Return the [x, y] coordinate for the center point of the cell that contains the specified text.  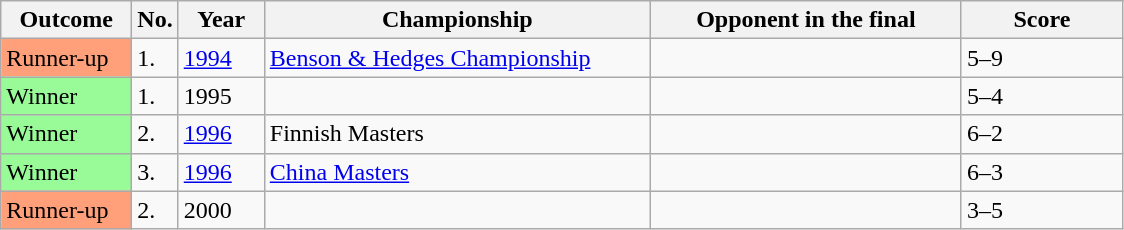
2000 [221, 210]
Outcome [66, 20]
5–4 [1042, 96]
Benson & Hedges Championship [457, 58]
No. [155, 20]
3. [155, 172]
6–3 [1042, 172]
Year [221, 20]
5–9 [1042, 58]
1995 [221, 96]
Score [1042, 20]
China Masters [457, 172]
3–5 [1042, 210]
Championship [457, 20]
Opponent in the final [806, 20]
1994 [221, 58]
6–2 [1042, 134]
Finnish Masters [457, 134]
